Return the (X, Y) coordinate for the center point of the cell that contains the specified text.  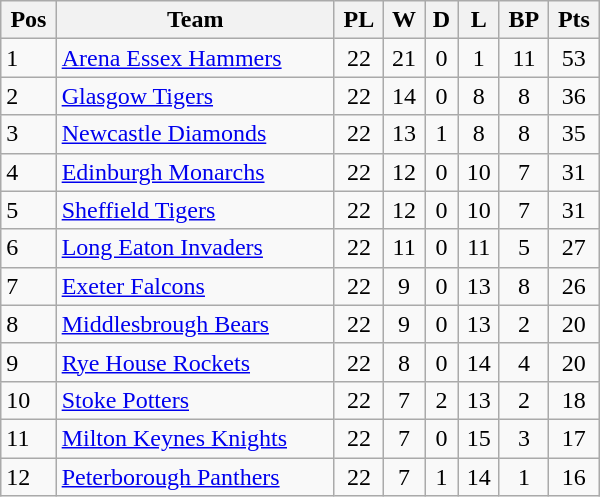
36 (574, 96)
16 (574, 477)
15 (478, 438)
Milton Keynes Knights (195, 438)
BP (524, 20)
Glasgow Tigers (195, 96)
Team (195, 20)
35 (574, 134)
Long Eaton Invaders (195, 248)
PL (358, 20)
18 (574, 400)
Sheffield Tigers (195, 210)
W (404, 20)
Arena Essex Hammers (195, 58)
21 (404, 58)
Stoke Potters (195, 400)
Pts (574, 20)
17 (574, 438)
Edinburgh Monarchs (195, 172)
L (478, 20)
Pos (28, 20)
Peterborough Panthers (195, 477)
Exeter Falcons (195, 286)
D (442, 20)
Newcastle Diamonds (195, 134)
Middlesbrough Bears (195, 324)
27 (574, 248)
Rye House Rockets (195, 362)
53 (574, 58)
26 (574, 286)
6 (28, 248)
